Find where the given text appears and provide that cell's center as (X, Y) coordinate. 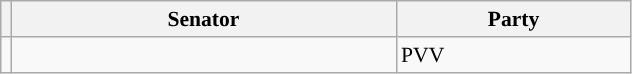
Senator (204, 19)
PVV (514, 55)
Party (514, 19)
